Scan for the cell matching the given text and deliver its (x, y) coordinate at center. 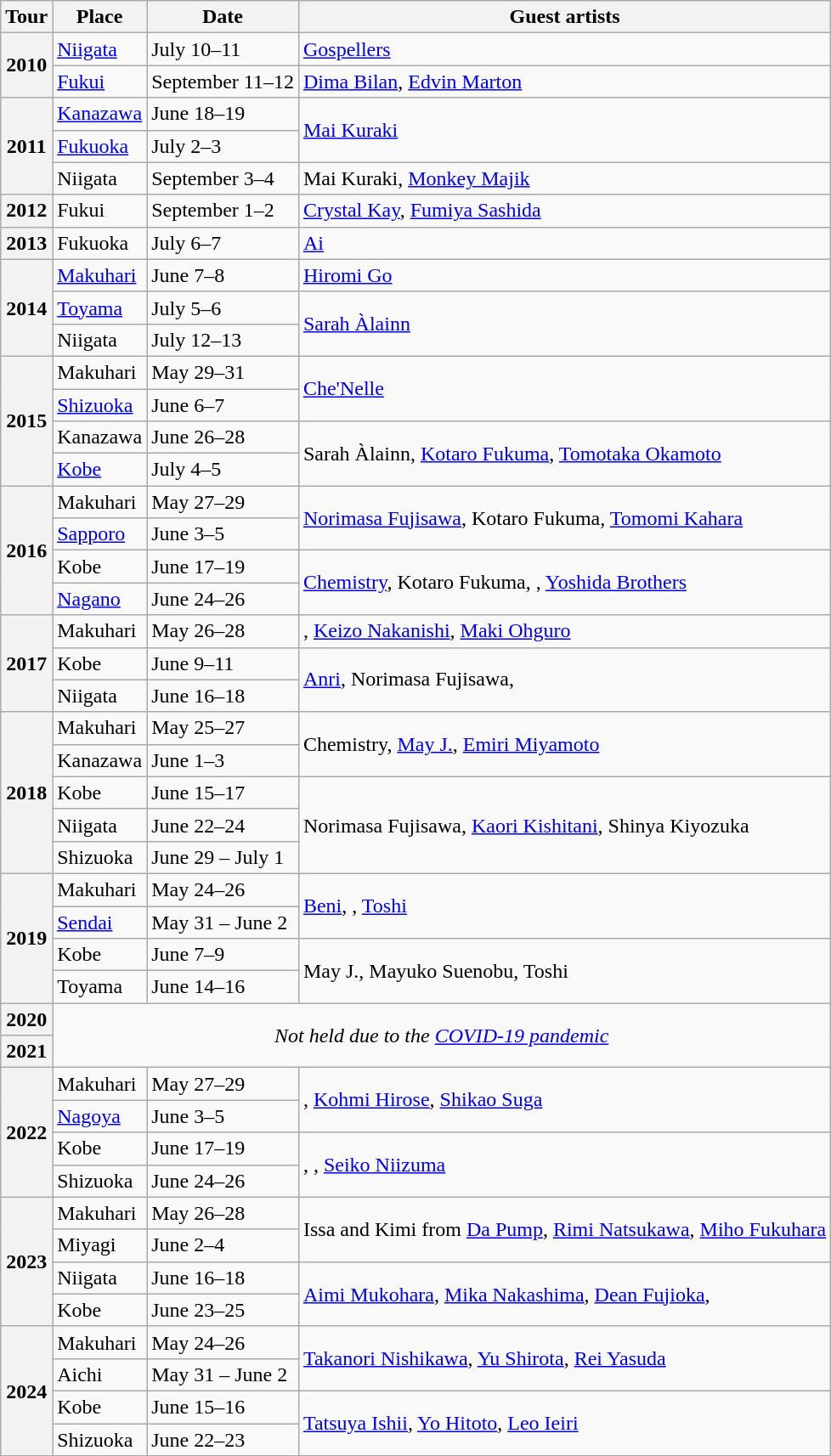
, Keizo Nakanishi, Maki Ohguro (564, 631)
September 3–4 (223, 178)
Tatsuya Ishii, Yo Hitoto, Leo Ieiri (564, 1423)
June 26–28 (223, 437)
Sendai (100, 922)
Norimasa Fujisawa, Kotaro Fukuma, Tomomi Kahara (564, 518)
September 1–2 (223, 211)
Gospellers (564, 49)
2015 (27, 420)
2016 (27, 550)
Miyagi (100, 1245)
Hiromi Go (564, 275)
July 2–3 (223, 146)
Guest artists (564, 17)
Mai Kuraki, Monkey Majik (564, 178)
, Kohmi Hirose, Shikao Suga (564, 1100)
July 4–5 (223, 470)
2013 (27, 243)
Ai (564, 243)
Che'Nelle (564, 388)
June 18–19 (223, 114)
May 25–27 (223, 728)
June 29 – July 1 (223, 857)
Nagoya (100, 1116)
June 6–7 (223, 405)
Place (100, 17)
2021 (27, 1052)
Chemistry, May J., Emiri Miyamoto (564, 744)
Norimasa Fujisawa, Kaori Kishitani, Shinya Kiyozuka (564, 825)
June 15–16 (223, 1407)
Sapporo (100, 534)
July 5–6 (223, 308)
2020 (27, 1019)
Nagano (100, 599)
Dima Bilan, Edvin Marton (564, 82)
2011 (27, 146)
Aimi Mukohara, Mika Nakashima, Dean Fujioka, (564, 1294)
June 2–4 (223, 1245)
July 6–7 (223, 243)
2018 (27, 793)
September 11–12 (223, 82)
Anri, Norimasa Fujisawa, (564, 680)
Tour (27, 17)
Not held due to the COVID-19 pandemic (442, 1036)
June 15–17 (223, 793)
Chemistry, Kotaro Fukuma, , Yoshida Brothers (564, 583)
2022 (27, 1132)
, , Seiko Niizuma (564, 1165)
July 10–11 (223, 49)
Crystal Kay, Fumiya Sashida (564, 211)
June 1–3 (223, 760)
June 7–8 (223, 275)
2014 (27, 308)
Sarah Àlainn, Kotaro Fukuma, Tomotaka Okamoto (564, 454)
2023 (27, 1261)
Issa and Kimi from Da Pump, Rimi Natsukawa, Miho Fukuhara (564, 1229)
2012 (27, 211)
June 23–25 (223, 1310)
Beni, , Toshi (564, 906)
June 7–9 (223, 955)
Mai Kuraki (564, 130)
June 14–16 (223, 987)
2019 (27, 938)
Sarah Àlainn (564, 324)
May 29–31 (223, 372)
Takanori Nishikawa, Yu Shirota, Rei Yasuda (564, 1358)
2024 (27, 1391)
June 22–23 (223, 1440)
June 9–11 (223, 663)
2010 (27, 65)
July 12–13 (223, 340)
Date (223, 17)
May J., Mayuko Suenobu, Toshi (564, 971)
June 22–24 (223, 825)
Aichi (100, 1374)
2017 (27, 663)
